Identify which cell holds the provided text, then report its (X, Y) central coordinate. 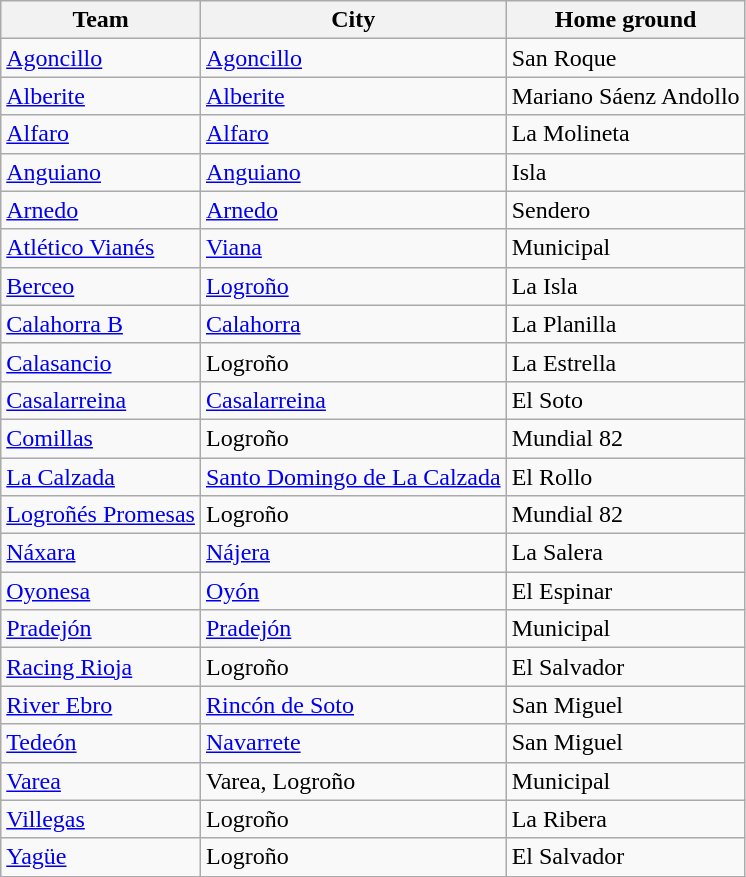
City (353, 20)
Calahorra (353, 324)
La Estrella (626, 362)
Berceo (101, 286)
Tedeón (101, 743)
Sendero (626, 210)
El Espinar (626, 591)
Oyonesa (101, 591)
Santo Domingo de La Calzada (353, 477)
Isla (626, 172)
Yagüe (101, 857)
Náxara (101, 553)
Navarrete (353, 743)
Mariano Sáenz Andollo (626, 96)
Oyón (353, 591)
Varea, Logroño (353, 781)
Rincón de Soto (353, 705)
Nájera (353, 553)
Comillas (101, 438)
River Ebro (101, 705)
Calahorra B (101, 324)
Calasancio (101, 362)
La Molineta (626, 134)
Racing Rioja (101, 667)
Varea (101, 781)
Team (101, 20)
Viana (353, 248)
La Isla (626, 286)
La Calzada (101, 477)
Atlético Vianés (101, 248)
El Soto (626, 400)
La Salera (626, 553)
La Planilla (626, 324)
San Roque (626, 58)
Logroñés Promesas (101, 515)
La Ribera (626, 819)
El Rollo (626, 477)
Home ground (626, 20)
Villegas (101, 819)
